Extract the (x, y) coordinate from the center of the cell holding the provided text.  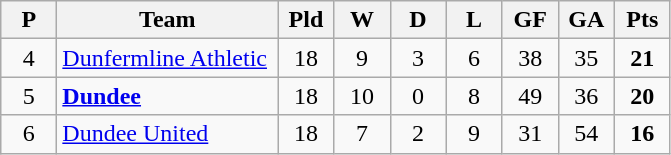
D (418, 20)
L (474, 20)
20 (642, 96)
7 (362, 134)
P (29, 20)
8 (474, 96)
49 (530, 96)
38 (530, 58)
W (362, 20)
Dundee (168, 96)
35 (586, 58)
Dunfermline Athletic (168, 58)
54 (586, 134)
3 (418, 58)
0 (418, 96)
5 (29, 96)
Pts (642, 20)
31 (530, 134)
GA (586, 20)
16 (642, 134)
10 (362, 96)
36 (586, 96)
4 (29, 58)
Dundee United (168, 134)
2 (418, 134)
Team (168, 20)
21 (642, 58)
Pld (306, 20)
GF (530, 20)
